Capture the cell that displays the provided text and extract its [x, y] central coordinate. 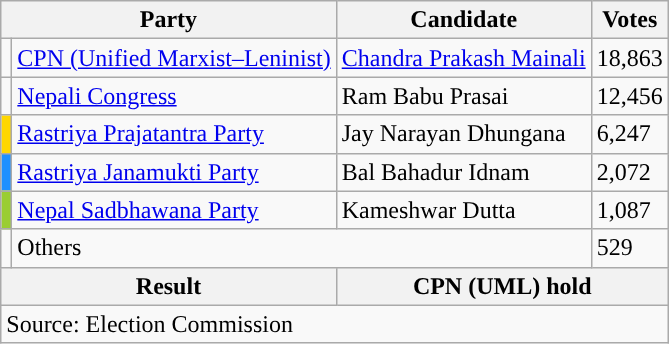
Ram Babu Prasai [464, 96]
18,863 [630, 58]
Jay Narayan Dhungana [464, 134]
Nepal Sadbhawana Party [174, 210]
Others [302, 248]
Rastriya Janamukti Party [174, 172]
Nepali Congress [174, 96]
CPN (UML) hold [502, 286]
Bal Bahadur Idnam [464, 172]
Candidate [464, 20]
6,247 [630, 134]
2,072 [630, 172]
529 [630, 248]
Result [168, 286]
1,087 [630, 210]
Party [168, 20]
CPN (Unified Marxist–Leninist) [174, 58]
Rastriya Prajatantra Party [174, 134]
Source: Election Commission [335, 324]
Votes [630, 20]
12,456 [630, 96]
Chandra Prakash Mainali [464, 58]
Kameshwar Dutta [464, 210]
